From the cell containing the given text, extract its center point as (X, Y) coordinate. 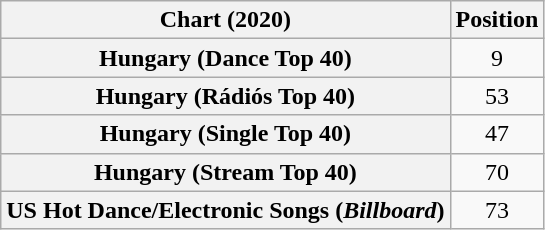
53 (497, 96)
9 (497, 58)
Hungary (Single Top 40) (226, 134)
Chart (2020) (226, 20)
US Hot Dance/Electronic Songs (Billboard) (226, 210)
73 (497, 210)
47 (497, 134)
Position (497, 20)
Hungary (Stream Top 40) (226, 172)
70 (497, 172)
Hungary (Dance Top 40) (226, 58)
Hungary (Rádiós Top 40) (226, 96)
